Locate the cell with the specified text and output its (X, Y) center coordinate. 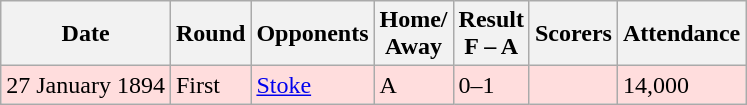
Scorers (573, 34)
Round (210, 34)
Opponents (312, 34)
14,000 (681, 85)
ResultF – A (491, 34)
A (414, 85)
Home/Away (414, 34)
First (210, 85)
Attendance (681, 34)
27 January 1894 (86, 85)
Stoke (312, 85)
Date (86, 34)
0–1 (491, 85)
